From the cell containing the given text, extract its center point as [X, Y] coordinate. 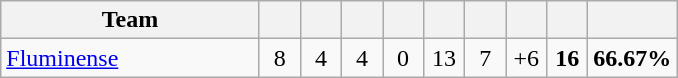
0 [402, 58]
66.67% [632, 58]
+6 [526, 58]
16 [568, 58]
7 [486, 58]
13 [444, 58]
8 [280, 58]
Fluminense [130, 58]
Team [130, 20]
